Return (X, Y) of the center of cell containing provided text 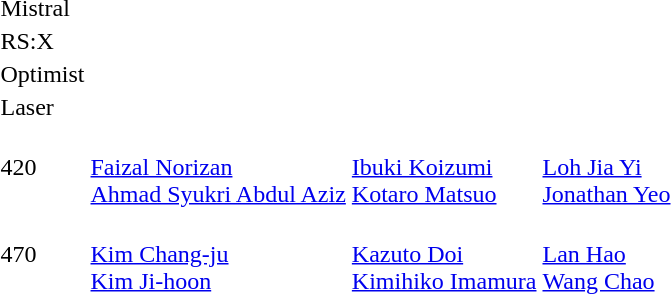
Faizal NorizanAhmad Syukri Abdul Aziz (218, 167)
Ibuki KoizumiKotaro Matsuo (444, 167)
